Identify which cell holds the provided text, then report its [X, Y] central coordinate. 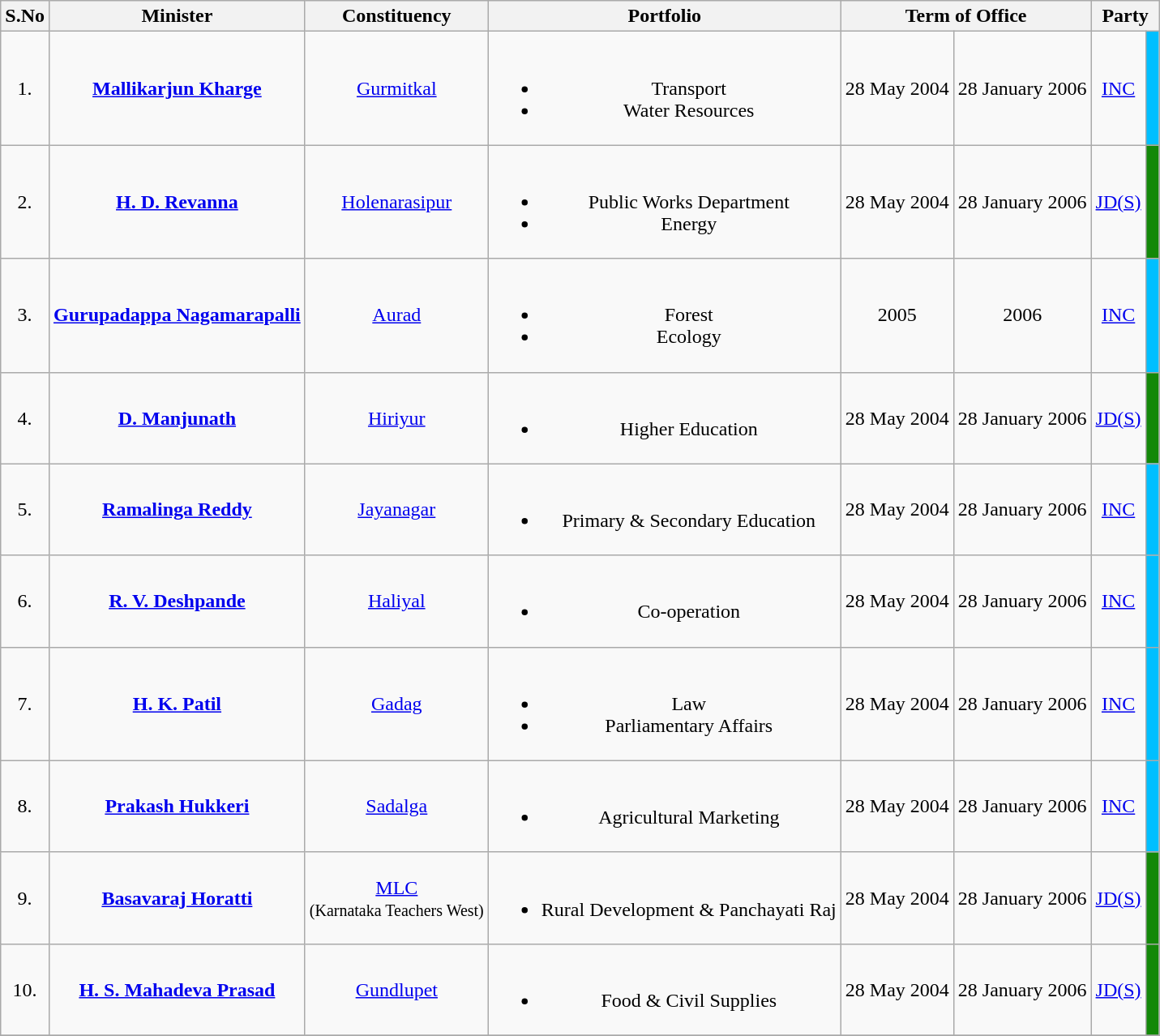
2006 [1022, 315]
Gurupadappa Nagamarapalli [177, 315]
8. [25, 806]
H. D. Revanna [177, 202]
Hiriyur [396, 418]
4. [25, 418]
Holenarasipur [396, 202]
Agricultural Marketing [665, 806]
9. [25, 898]
H. S. Mahadeva Prasad [177, 989]
LawParliamentary Affairs [665, 704]
Portfolio [665, 16]
Food & Civil Supplies [665, 989]
Sadalga [396, 806]
Rural Development & Panchayati Raj [665, 898]
Public Works DepartmentEnergy [665, 202]
7. [25, 704]
R. V. Deshpande [177, 601]
Constituency [396, 16]
2005 [897, 315]
Haliyal [396, 601]
Prakash Hukkeri [177, 806]
D. Manjunath [177, 418]
Mallikarjun Kharge [177, 88]
Jayanagar [396, 509]
TransportWater Resources [665, 88]
6. [25, 601]
2. [25, 202]
Minister [177, 16]
3. [25, 315]
ForestEcology [665, 315]
S.No [25, 16]
Gundlupet [396, 989]
Primary & Secondary Education [665, 509]
Ramalinga Reddy [177, 509]
MLC(Karnataka Teachers West) [396, 898]
Party [1125, 16]
Gadag [396, 704]
Aurad [396, 315]
Co-operation [665, 601]
H. K. Patil [177, 704]
1. [25, 88]
Term of Office [966, 16]
10. [25, 989]
5. [25, 509]
Higher Education [665, 418]
Basavaraj Horatti [177, 898]
Gurmitkal [396, 88]
